Scan for the cell matching the given text and deliver its [X, Y] coordinate at center. 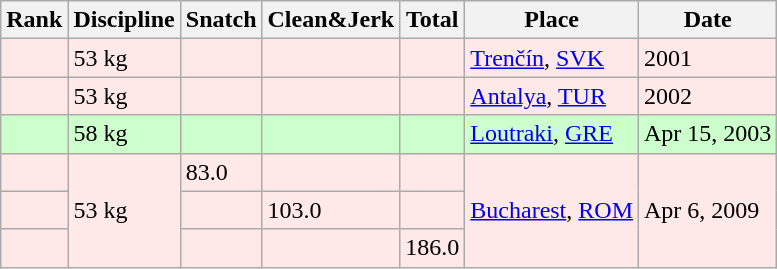
103.0 [331, 210]
Apr 6, 2009 [708, 210]
Apr 15, 2003 [708, 134]
Trenčín, SVK [552, 58]
Bucharest, ROM [552, 210]
58 kg [124, 134]
Date [708, 20]
Loutraki, GRE [552, 134]
Rank [34, 20]
2001 [708, 58]
Total [432, 20]
186.0 [432, 248]
83.0 [221, 172]
Antalya, TUR [552, 96]
Discipline [124, 20]
Place [552, 20]
Snatch [221, 20]
2002 [708, 96]
Clean&Jerk [331, 20]
